Output the (x, y) coordinate of the center of the cell containing the given text.  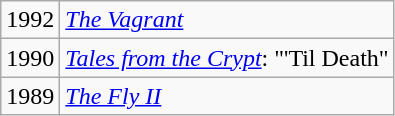
The Vagrant (227, 20)
1992 (30, 20)
1989 (30, 96)
1990 (30, 58)
The Fly II (227, 96)
Tales from the Crypt: "'Til Death" (227, 58)
